Find where the given text appears and provide that cell's center as (X, Y) coordinate. 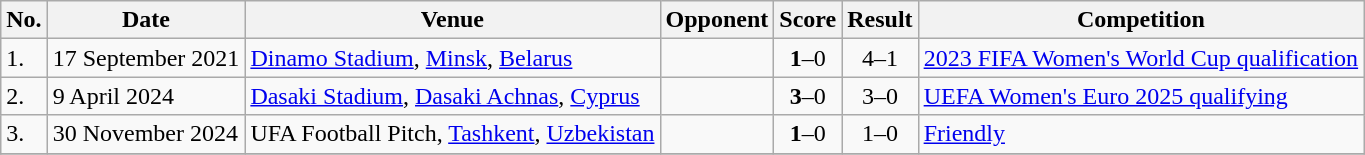
2023 FIFA Women's World Cup qualification (1141, 58)
Venue (452, 20)
UFA Football Pitch, Tashkent, Uzbekistan (452, 134)
Dasaki Stadium, Dasaki Achnas, Cyprus (452, 96)
Result (880, 20)
30 November 2024 (146, 134)
Competition (1141, 20)
Friendly (1141, 134)
Score (808, 20)
UEFA Women's Euro 2025 qualifying (1141, 96)
Dinamo Stadium, Minsk, Belarus (452, 58)
Opponent (717, 20)
1. (24, 58)
No. (24, 20)
17 September 2021 (146, 58)
2. (24, 96)
9 April 2024 (146, 96)
4–1 (880, 58)
3. (24, 134)
Date (146, 20)
